Determine the (x, y) coordinate at the center of the cell enclosing the given text.  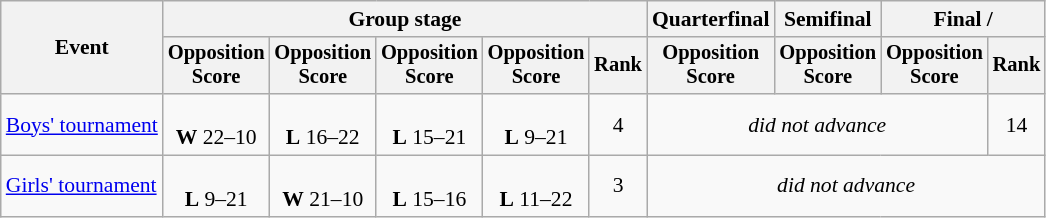
L 15–16 (430, 186)
Girls' tournament (82, 186)
W 21–10 (322, 186)
14 (1017, 124)
4 (618, 124)
Semifinal (828, 19)
Final / (963, 19)
L 15–21 (430, 124)
3 (618, 186)
W 22–10 (216, 124)
Event (82, 48)
Group stage (405, 19)
L 16–22 (322, 124)
Boys' tournament (82, 124)
L 11–22 (536, 186)
Quarterfinal (711, 19)
